Determine the (x, y) coordinate at the center of the cell enclosing the given text.  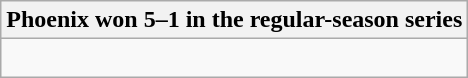
Phoenix won 5–1 in the regular-season series (234, 20)
